Return (x, y) of the center of cell containing provided text 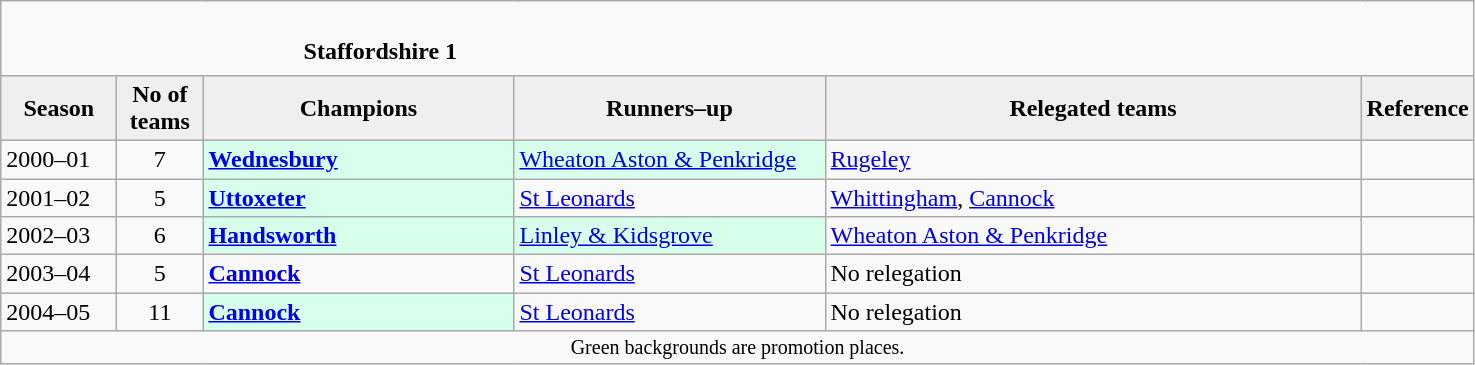
No of teams (160, 108)
Runners–up (670, 108)
6 (160, 236)
2002–03 (59, 236)
Green backgrounds are promotion places. (738, 348)
Season (59, 108)
2001–02 (59, 197)
Wednesbury (358, 159)
Rugeley (1093, 159)
Whittingham, Cannock (1093, 197)
2004–05 (59, 312)
Linley & Kidsgrove (670, 236)
2000–01 (59, 159)
Reference (1418, 108)
Handsworth (358, 236)
2003–04 (59, 274)
Champions (358, 108)
11 (160, 312)
7 (160, 159)
Relegated teams (1093, 108)
Uttoxeter (358, 197)
